Return the (X, Y) coordinate for the center point of the cell that contains the specified text.  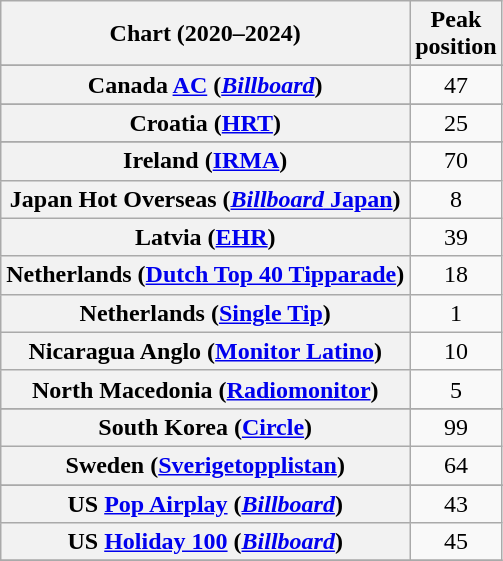
64 (456, 465)
99 (456, 427)
Nicaragua Anglo (Monitor Latino) (206, 351)
47 (456, 85)
Croatia (HRT) (206, 123)
South Korea (Circle) (206, 427)
Netherlands (Single Tip) (206, 313)
5 (456, 389)
Netherlands (Dutch Top 40 Tipparade) (206, 275)
43 (456, 503)
US Pop Airplay (Billboard) (206, 503)
Sweden (Sverigetopplistan) (206, 465)
Japan Hot Overseas (Billboard Japan) (206, 199)
Latvia (EHR) (206, 237)
39 (456, 237)
70 (456, 161)
1 (456, 313)
25 (456, 123)
Chart (2020–2024) (206, 34)
8 (456, 199)
45 (456, 542)
US Holiday 100 (Billboard) (206, 542)
Ireland (IRMA) (206, 161)
North Macedonia (Radiomonitor) (206, 389)
18 (456, 275)
Peakposition (456, 34)
10 (456, 351)
Canada AC (Billboard) (206, 85)
